Scan for the cell matching the given text and deliver its [x, y] coordinate at center. 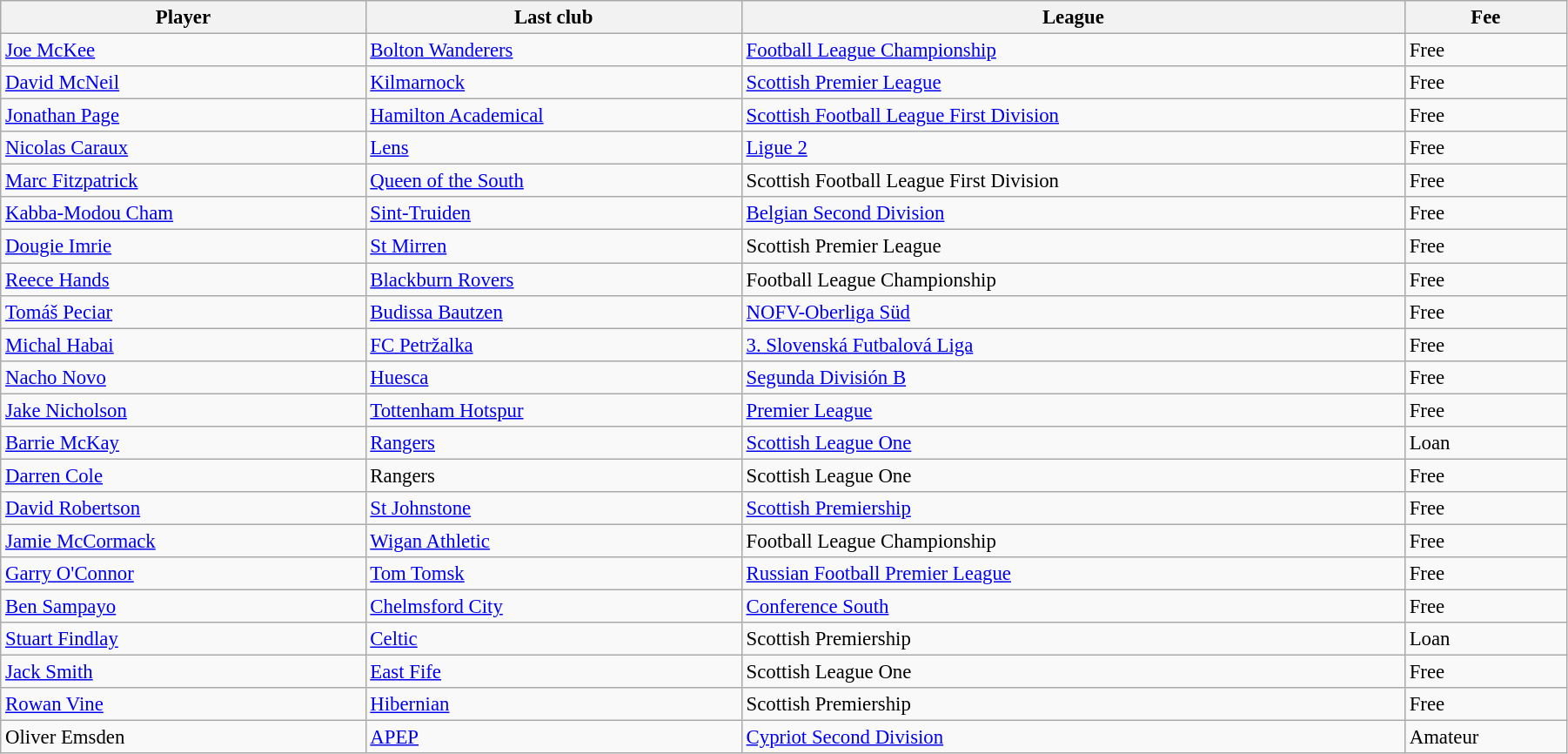
NOFV-Oberliga Süd [1073, 312]
FC Petržalka [553, 345]
Chelmsford City [553, 607]
Rowan Vine [183, 704]
Michal Habai [183, 345]
Premier League [1073, 410]
Lens [553, 148]
APEP [553, 737]
Last club [553, 17]
Budissa Bautzen [553, 312]
Blackburn Rovers [553, 279]
Jonathan Page [183, 116]
Segunda División B [1073, 377]
Oliver Emsden [183, 737]
Garry O'Connor [183, 574]
Nacho Novo [183, 377]
Amateur [1485, 737]
League [1073, 17]
Tomáš Peciar [183, 312]
Wigan Athletic [553, 541]
Joe McKee [183, 50]
St Mirren [553, 246]
Nicolas Caraux [183, 148]
Kilmarnock [553, 83]
Cypriot Second Division [1073, 737]
East Fife [553, 672]
Bolton Wanderers [553, 50]
Belgian Second Division [1073, 213]
Barrie McKay [183, 443]
Tom Tomsk [553, 574]
Jake Nicholson [183, 410]
Celtic [553, 639]
Stuart Findlay [183, 639]
Russian Football Premier League [1073, 574]
Jamie McCormack [183, 541]
Queen of the South [553, 181]
Kabba-Modou Cham [183, 213]
Hamilton Academical [553, 116]
David Robertson [183, 508]
Ben Sampayo [183, 607]
David McNeil [183, 83]
Ligue 2 [1073, 148]
Marc Fitzpatrick [183, 181]
Tottenham Hotspur [553, 410]
Conference South [1073, 607]
St Johnstone [553, 508]
Dougie Imrie [183, 246]
Darren Cole [183, 475]
Player [183, 17]
Reece Hands [183, 279]
3. Slovenská Futbalová Liga [1073, 345]
Sint-Truiden [553, 213]
Jack Smith [183, 672]
Huesca [553, 377]
Hibernian [553, 704]
Fee [1485, 17]
